Determine the [X, Y] coordinate at the center of the cell enclosing the given text.  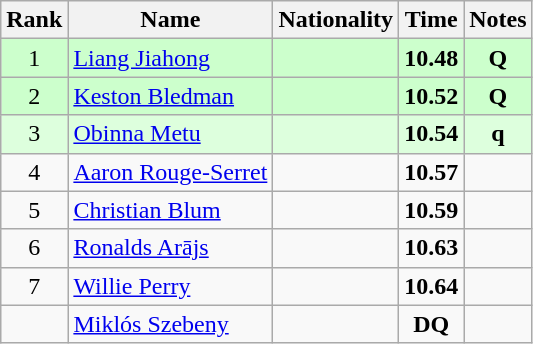
DQ [432, 324]
10.64 [432, 286]
Miklós Szebeny [170, 324]
4 [34, 172]
Willie Perry [170, 286]
Time [432, 20]
7 [34, 286]
Aaron Rouge-Serret [170, 172]
Keston Bledman [170, 96]
Ronalds Arājs [170, 248]
2 [34, 96]
10.57 [432, 172]
10.52 [432, 96]
Nationality [336, 20]
Liang Jiahong [170, 58]
1 [34, 58]
Obinna Metu [170, 134]
6 [34, 248]
10.59 [432, 210]
10.63 [432, 248]
10.54 [432, 134]
Name [170, 20]
Christian Blum [170, 210]
q [498, 134]
5 [34, 210]
10.48 [432, 58]
Notes [498, 20]
3 [34, 134]
Rank [34, 20]
